Capture the cell that displays the provided text and extract its (x, y) central coordinate. 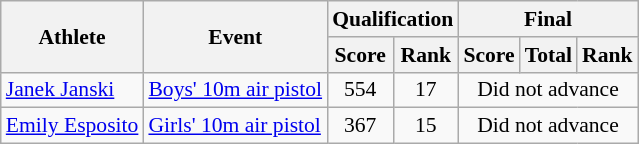
Athlete (72, 36)
Janek Janski (72, 90)
Qualification (392, 19)
Girls' 10m air pistol (235, 126)
Event (235, 36)
17 (426, 90)
554 (360, 90)
Boys' 10m air pistol (235, 90)
Emily Esposito (72, 126)
Total (548, 55)
367 (360, 126)
15 (426, 126)
Final (548, 19)
